Provide the (x, y) coordinate of the cell's center where the given text is located.  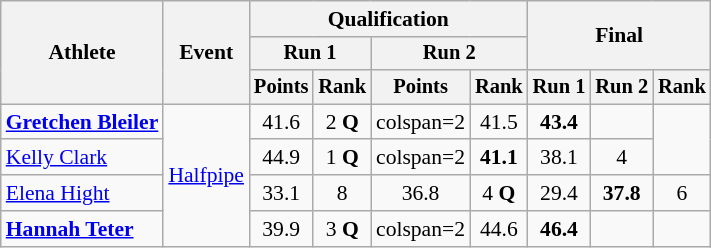
Elena Hight (82, 193)
4 Q (499, 193)
33.1 (281, 193)
Halfpipe (206, 175)
Kelly Clark (82, 158)
2 Q (342, 122)
29.4 (560, 193)
38.1 (560, 158)
4 (622, 158)
3 Q (342, 229)
6 (682, 193)
Hannah Teter (82, 229)
Event (206, 52)
Athlete (82, 52)
37.8 (622, 193)
Gretchen Bleiler (82, 122)
Final (620, 36)
44.6 (499, 229)
Qualification (388, 19)
41.1 (499, 158)
36.8 (420, 193)
8 (342, 193)
44.9 (281, 158)
1 Q (342, 158)
39.9 (281, 229)
41.6 (281, 122)
43.4 (560, 122)
41.5 (499, 122)
46.4 (560, 229)
